Determine the (X, Y) coordinate at the center of the cell enclosing the given text.  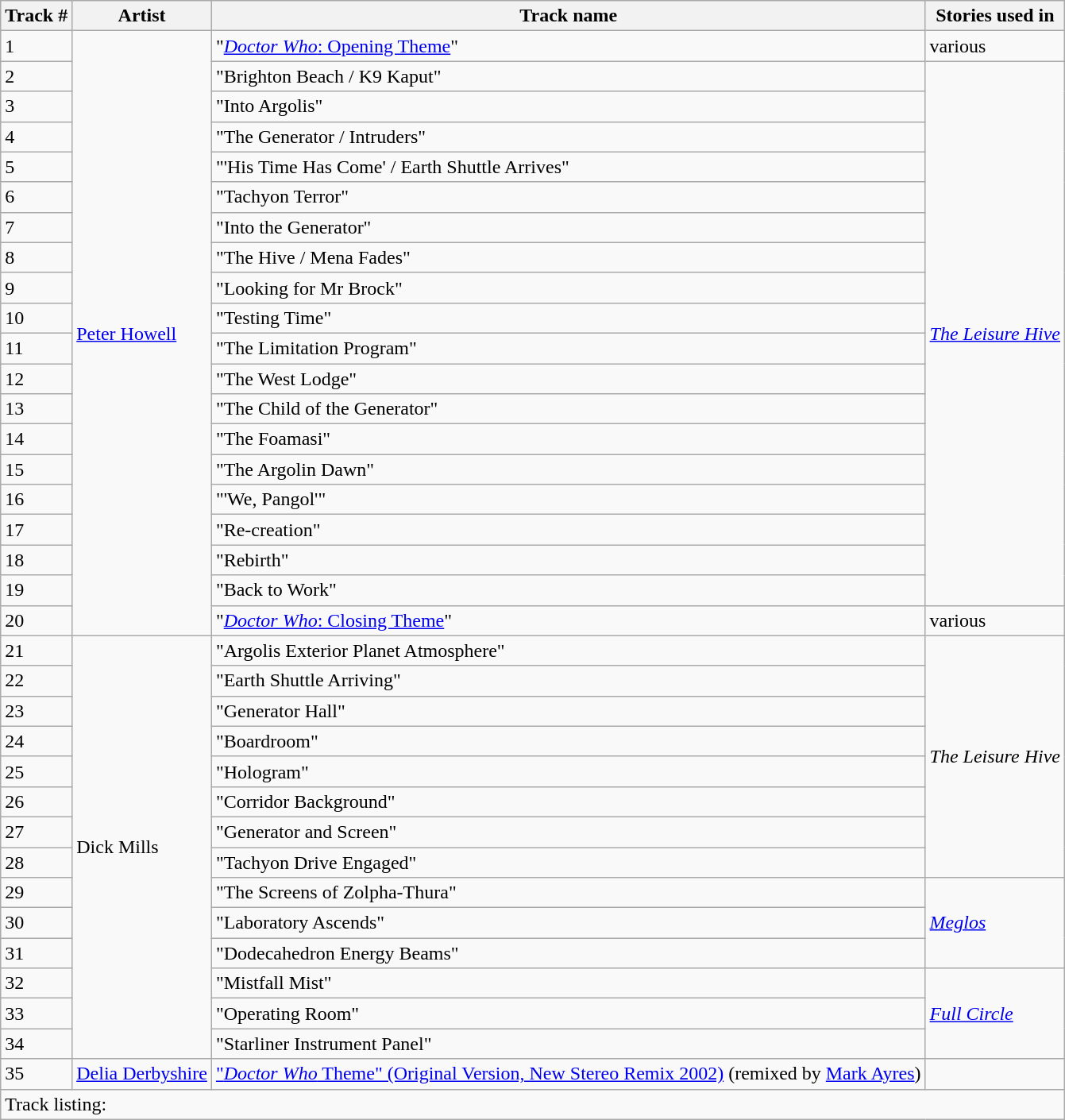
10 (37, 318)
12 (37, 379)
"Into the Generator" (569, 227)
18 (37, 560)
2 (37, 76)
13 (37, 409)
11 (37, 348)
29 (37, 893)
"'His Time Has Come' / Earth Shuttle Arrives" (569, 167)
25 (37, 771)
"The Screens of Zolpha-Thura" (569, 893)
"The Child of the Generator" (569, 409)
28 (37, 862)
Delia Derbyshire (142, 1074)
20 (37, 620)
23 (37, 711)
4 (37, 137)
35 (37, 1074)
1 (37, 46)
31 (37, 953)
"Argolis Exterior Planet Atmosphere" (569, 651)
"The Argolin Dawn" (569, 469)
"Rebirth" (569, 560)
"Looking for Mr Brock" (569, 288)
Dick Mills (142, 847)
Peter Howell (142, 334)
Track listing: (533, 1104)
19 (37, 590)
"Tachyon Drive Engaged" (569, 862)
Stories used in (994, 16)
27 (37, 832)
"Brighton Beach / K9 Kaput" (569, 76)
21 (37, 651)
"Hologram" (569, 771)
"The Foamasi" (569, 439)
5 (37, 167)
"The Hive / Mena Fades" (569, 257)
"Starliner Instrument Panel" (569, 1044)
9 (37, 288)
Artist (142, 16)
33 (37, 1014)
32 (37, 983)
Full Circle (994, 1014)
"Re-creation" (569, 530)
"Earth Shuttle Arriving" (569, 681)
14 (37, 439)
"The West Lodge" (569, 379)
"Laboratory Ascends" (569, 923)
24 (37, 741)
"Corridor Background" (569, 801)
"Boardroom" (569, 741)
15 (37, 469)
34 (37, 1044)
"The Generator / Intruders" (569, 137)
26 (37, 801)
7 (37, 227)
"Doctor Who: Closing Theme" (569, 620)
"Operating Room" (569, 1014)
Meglos (994, 923)
"Tachyon Terror" (569, 197)
"Doctor Who: Opening Theme" (569, 46)
"Dodecahedron Energy Beams" (569, 953)
"Generator and Screen" (569, 832)
"The Limitation Program" (569, 348)
8 (37, 257)
30 (37, 923)
Track # (37, 16)
16 (37, 500)
"Doctor Who Theme" (Original Version, New Stereo Remix 2002) (remixed by Mark Ayres) (569, 1074)
"Back to Work" (569, 590)
"Into Argolis" (569, 106)
17 (37, 530)
"'We, Pangol'" (569, 500)
"Mistfall Mist" (569, 983)
"Generator Hall" (569, 711)
3 (37, 106)
Track name (569, 16)
22 (37, 681)
6 (37, 197)
"Testing Time" (569, 318)
